For the text-containing cell, return its midpoint in [x, y] coordinate format. 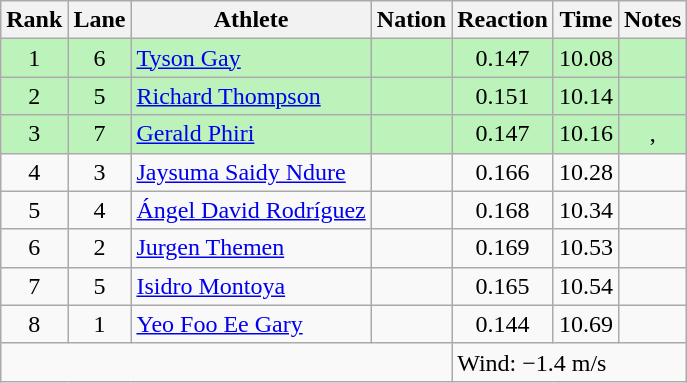
10.16 [586, 134]
Time [586, 20]
Athlete [251, 20]
10.34 [586, 210]
Lane [100, 20]
10.53 [586, 248]
10.28 [586, 172]
10.69 [586, 324]
Notes [652, 20]
8 [34, 324]
Rank [34, 20]
Gerald Phiri [251, 134]
10.14 [586, 96]
Reaction [503, 20]
Tyson Gay [251, 58]
0.165 [503, 286]
0.144 [503, 324]
Yeo Foo Ee Gary [251, 324]
Isidro Montoya [251, 286]
10.54 [586, 286]
Wind: −1.4 m/s [570, 362]
Ángel David Rodríguez [251, 210]
Jurgen Themen [251, 248]
0.166 [503, 172]
0.169 [503, 248]
0.168 [503, 210]
Nation [411, 20]
0.151 [503, 96]
, [652, 134]
Jaysuma Saidy Ndure [251, 172]
10.08 [586, 58]
Richard Thompson [251, 96]
